Search for the cell housing the specified text and yield its (X, Y) center coordinate. 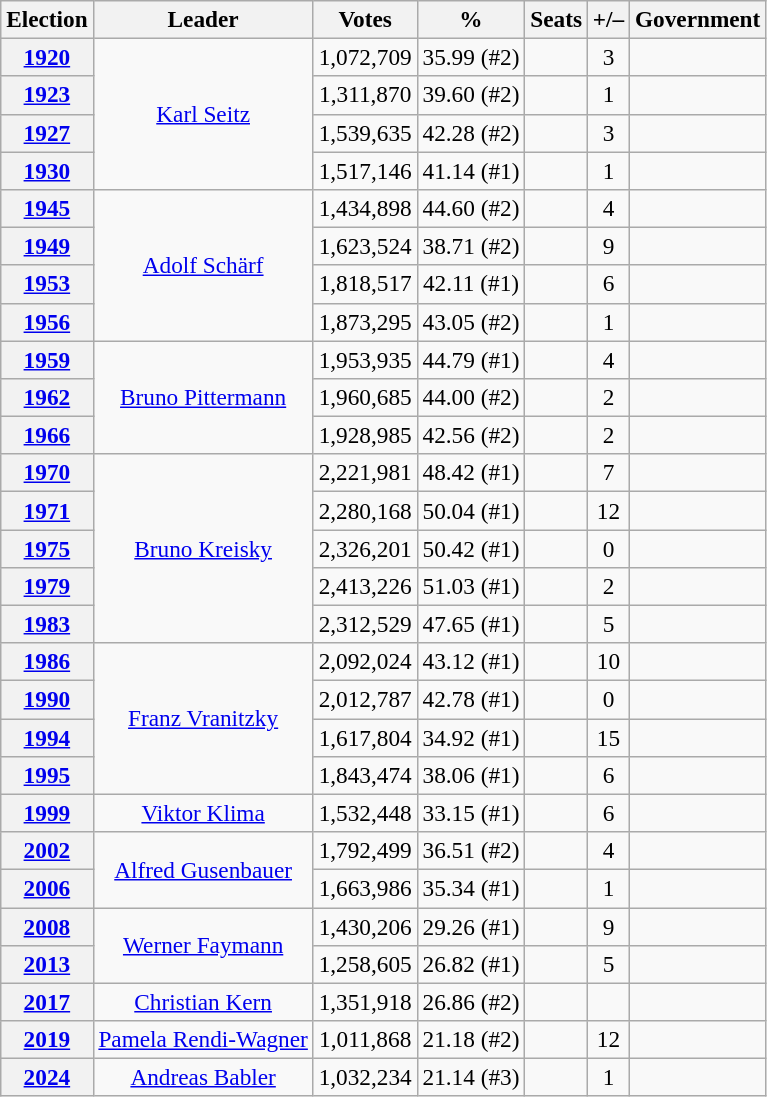
21.18 (#2) (471, 1039)
2,312,529 (365, 624)
1,818,517 (365, 284)
44.00 (#2) (471, 397)
Leader (203, 19)
1920 (47, 57)
44.60 (#2) (471, 208)
42.11 (#1) (471, 284)
1,792,499 (365, 850)
1979 (47, 586)
33.15 (#1) (471, 813)
1,351,918 (365, 1002)
Adolf Schärf (203, 264)
2,221,981 (365, 473)
1,517,146 (365, 170)
1,258,605 (365, 964)
43.05 (#2) (471, 322)
2006 (47, 888)
Alfred Gusenbauer (203, 869)
1,539,635 (365, 133)
2,092,024 (365, 662)
35.34 (#1) (471, 888)
35.99 (#2) (471, 57)
41.14 (#1) (471, 170)
Election (47, 19)
1945 (47, 208)
38.71 (#2) (471, 246)
1,953,935 (365, 359)
10 (608, 662)
2,413,226 (365, 586)
1,960,685 (365, 397)
Votes (365, 19)
1995 (47, 775)
1,873,295 (365, 322)
36.51 (#2) (471, 850)
1,928,985 (365, 435)
2,012,787 (365, 699)
1983 (47, 624)
1962 (47, 397)
50.42 (#1) (471, 548)
1,072,709 (365, 57)
42.28 (#2) (471, 133)
Christian Kern (203, 1002)
1975 (47, 548)
2017 (47, 1002)
Government (698, 19)
47.65 (#1) (471, 624)
1,663,986 (365, 888)
1930 (47, 170)
1953 (47, 284)
1986 (47, 662)
1959 (47, 359)
1927 (47, 133)
Franz Vranitzky (203, 718)
1994 (47, 737)
Andreas Babler (203, 1077)
50.04 (#1) (471, 510)
1,843,474 (365, 775)
1,011,868 (365, 1039)
Karl Seitz (203, 114)
1923 (47, 95)
1,430,206 (365, 926)
48.42 (#1) (471, 473)
2008 (47, 926)
2,280,168 (365, 510)
21.14 (#3) (471, 1077)
+/– (608, 19)
44.79 (#1) (471, 359)
2013 (47, 964)
1956 (47, 322)
34.92 (#1) (471, 737)
1,532,448 (365, 813)
1966 (47, 435)
2019 (47, 1039)
1,623,524 (365, 246)
1,434,898 (365, 208)
Werner Faymann (203, 945)
29.26 (#1) (471, 926)
% (471, 19)
Pamela Rendi-Wagner (203, 1039)
2002 (47, 850)
42.56 (#2) (471, 435)
Bruno Pittermann (203, 396)
1,617,804 (365, 737)
1971 (47, 510)
39.60 (#2) (471, 95)
1999 (47, 813)
2024 (47, 1077)
42.78 (#1) (471, 699)
1,032,234 (365, 1077)
2,326,201 (365, 548)
1949 (47, 246)
Bruno Kreisky (203, 548)
Viktor Klima (203, 813)
26.86 (#2) (471, 1002)
26.82 (#1) (471, 964)
43.12 (#1) (471, 662)
15 (608, 737)
1990 (47, 699)
7 (608, 473)
1970 (47, 473)
51.03 (#1) (471, 586)
38.06 (#1) (471, 775)
1,311,870 (365, 95)
Seats (556, 19)
